Return [x, y] of the center of cell containing provided text 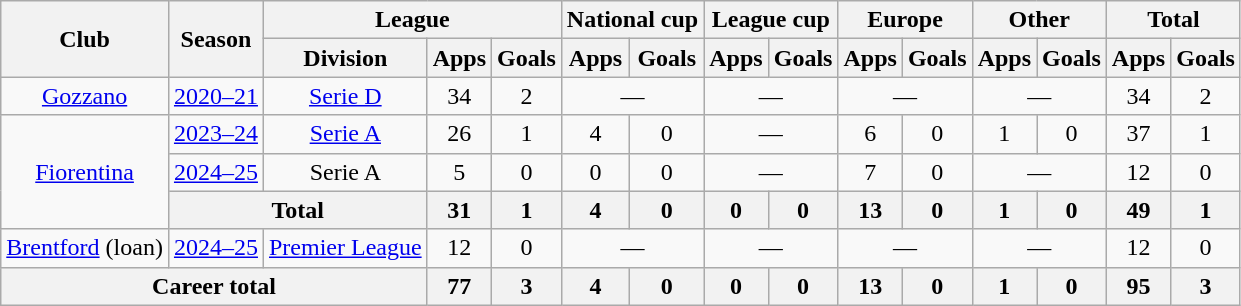
Other [1039, 20]
Serie D [345, 96]
Gozzano [85, 96]
Career total [214, 286]
77 [459, 286]
49 [1138, 210]
Club [85, 39]
Division [345, 58]
2020–21 [216, 96]
37 [1138, 134]
2023–24 [216, 134]
Premier League [345, 248]
31 [459, 210]
Europe [905, 20]
95 [1138, 286]
6 [870, 134]
5 [459, 172]
Fiorentina [85, 172]
League [412, 20]
Brentford (loan) [85, 248]
National cup [632, 20]
7 [870, 172]
Season [216, 39]
League cup [771, 20]
26 [459, 134]
